Provide the (x, y) coordinate of the cell's center where the given text is located.  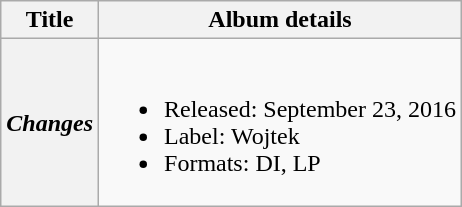
Album details (280, 20)
Changes (50, 122)
Title (50, 20)
Released: September 23, 2016Label: WojtekFormats: DI, LP (280, 122)
